Locate the cell with the specified text and output its [x, y] center coordinate. 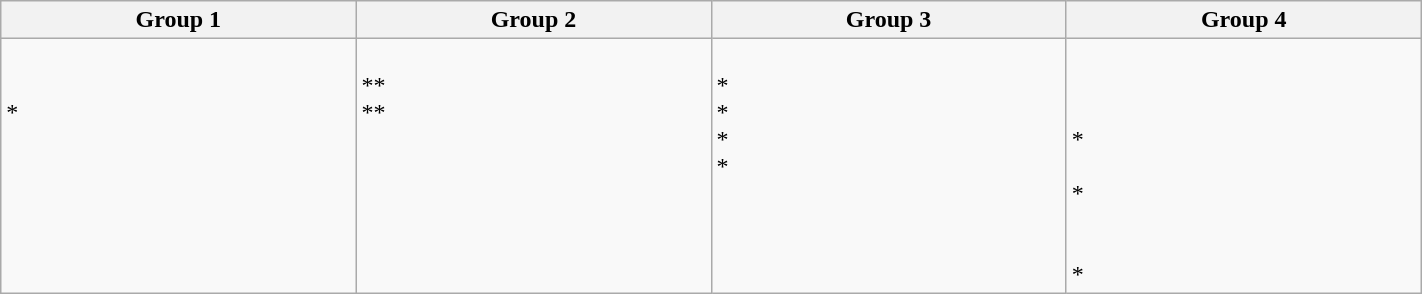
* * * * [888, 166]
Group 4 [1244, 20]
Group 1 [178, 20]
Group 3 [888, 20]
Group 2 [534, 20]
** ** [534, 166]
* [178, 166]
* * * [1244, 166]
